From the cell containing the given text, extract its center point as (x, y) coordinate. 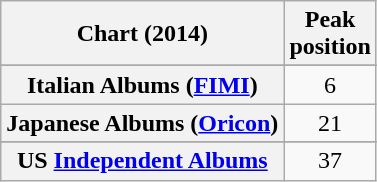
Italian Albums (FIMI) (142, 85)
US Independent Albums (142, 161)
21 (330, 123)
Chart (2014) (142, 34)
6 (330, 85)
Japanese Albums (Oricon) (142, 123)
37 (330, 161)
Peakposition (330, 34)
